Extract the (x, y) coordinate from the center of the cell holding the provided text.  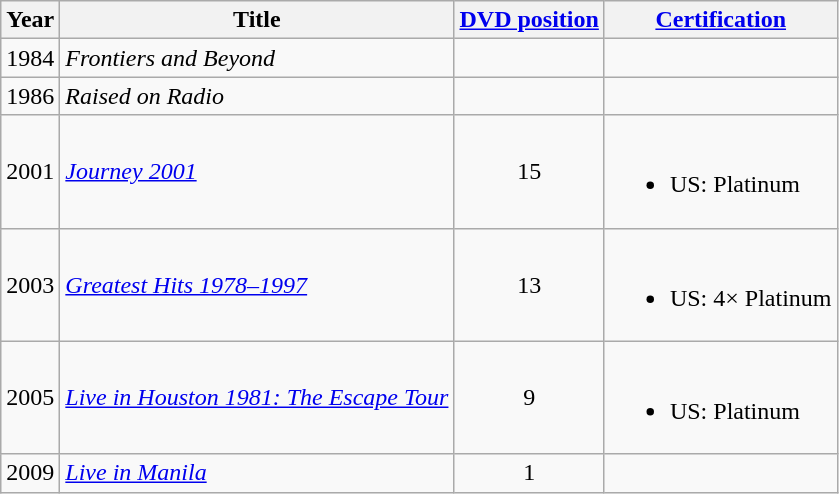
Live in Houston 1981: The Escape Tour (257, 398)
2009 (30, 473)
Title (257, 20)
US: 4× Platinum (720, 284)
Journey 2001 (257, 172)
2003 (30, 284)
1 (529, 473)
13 (529, 284)
Live in Manila (257, 473)
2005 (30, 398)
DVD position (529, 20)
1986 (30, 96)
Greatest Hits 1978–1997 (257, 284)
Raised on Radio (257, 96)
9 (529, 398)
Certification (720, 20)
2001 (30, 172)
Frontiers and Beyond (257, 58)
Year (30, 20)
1984 (30, 58)
15 (529, 172)
